Output the (x, y) coordinate of the center of the cell containing the given text.  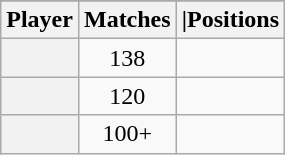
Matches (127, 20)
120 (127, 96)
138 (127, 58)
100+ (127, 134)
Player (40, 20)
|Positions (230, 20)
